Return the (X, Y) coordinate for the center point of the cell that contains the specified text.  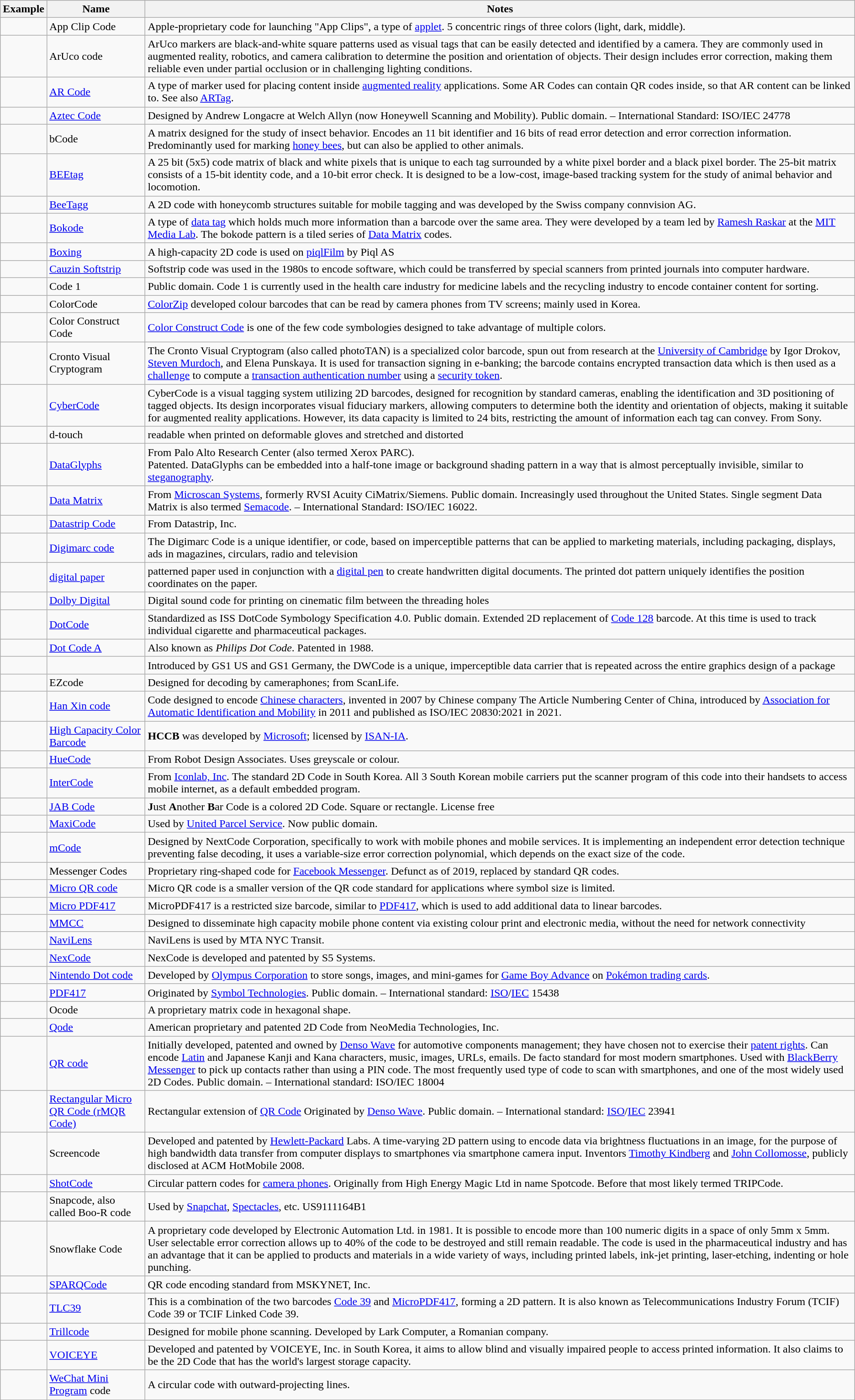
mCode (96, 847)
Example (24, 9)
HCCB was developed by Microsoft; licensed by ISAN-IA. (500, 736)
Softstrip code was used in the 1980s to encode software, which could be transferred by special scanners from printed journals into computer hardware. (500, 269)
Bokode (96, 228)
Used by United Parcel Service. Now public domain. (500, 824)
Name (96, 9)
Cauzin Softstrip (96, 269)
Qode (96, 1027)
American proprietary and patented 2D Code from NeoMedia Technologies, Inc. (500, 1027)
digital paper (96, 577)
Designed to disseminate high capacity mobile phone content via existing colour print and electronic media, without the need for network connectivity (500, 923)
Screencode (96, 1154)
Micro PDF417 (96, 906)
NaviLens is used by MTA NYC Transit. (500, 940)
Proprietary ring-shaped code for Facebook Messenger. Defunct as of 2019, replaced by standard QR codes. (500, 871)
Datastrip Code (96, 524)
Cronto Visual Cryptogram (96, 363)
Boxing (96, 252)
Dot Code A (96, 648)
BEEtag (96, 175)
DotCode (96, 624)
Just Another Bar Code is a colored 2D Code. Square or rectangle. License free (500, 807)
App Clip Code (96, 26)
NaviLens (96, 940)
ShotCode (96, 1183)
Aztec Code (96, 115)
Used by Snapchat, Spectacles, etc. US9111164B1 (500, 1207)
MMCC (96, 923)
A high-capacity 2D code is used on piqlFilm by Piql AS (500, 252)
Apple-proprietary code for launching "App Clips", a type of applet. 5 concentric rings of three colors (light, dark, middle). (500, 26)
CyberCode (96, 405)
ColorCode (96, 304)
From Datastrip, Inc. (500, 524)
Rectangular extension of QR Code Originated by Denso Wave. Public domain. – International standard: ISO/IEC 23941 (500, 1112)
Circular pattern codes for camera phones. Originally from High Energy Magic Ltd in name Spotcode. Before that most likely termed TRIPCode. (500, 1183)
From Robot Design Associates. Uses greyscale or colour. (500, 760)
Rectangular Micro QR Code (rMQR Code) (96, 1112)
Notes (500, 9)
bCode (96, 139)
Designed for decoding by cameraphones; from ScanLife. (500, 682)
MaxiCode (96, 824)
Han Xin code (96, 706)
HueCode (96, 760)
Dolby Digital (96, 601)
MicroPDF417 is a restricted size barcode, similar to PDF417, which is used to add additional data to linear barcodes. (500, 906)
Digimarc code (96, 548)
NexCode is developed and patented by S5 Systems. (500, 958)
Designed by Andrew Longacre at Welch Allyn (now Honeywell Scanning and Mobility). Public domain. – International Standard: ISO/IEC 24778 (500, 115)
Micro QR code is a smaller version of the QR code standard for applications where symbol size is limited. (500, 888)
AR Code (96, 92)
ColorZip developed colour barcodes that can be read by camera phones from TV screens; mainly used in Korea. (500, 304)
QR code (96, 1064)
Color Construct Code (96, 328)
Digital sound code for printing on cinematic film between the threading holes (500, 601)
A 2D code with honeycomb structures suitable for mobile tagging and was developed by the Swiss company connvision AG. (500, 204)
PDF417 (96, 992)
A circular code with outward-projecting lines. (500, 1385)
Also known as Philips Dot Code. Patented in 1988. (500, 648)
VOICEYE (96, 1355)
Data Matrix (96, 500)
ArUco code (96, 56)
readable when printed on deformable gloves and stretched and distorted (500, 435)
TLC39 (96, 1308)
Snapcode, also called Boo-R code (96, 1207)
d-touch (96, 435)
Trillcode (96, 1332)
Ocode (96, 1010)
Code 1 (96, 286)
A proprietary matrix code in hexagonal shape. (500, 1010)
High Capacity Color Barcode (96, 736)
Color Construct Code is one of the few code symbologies designed to take advantage of multiple colors. (500, 328)
SPARQCode (96, 1285)
Nintendo Dot code (96, 975)
EZcode (96, 682)
Messenger Codes (96, 871)
WeChat Mini Program code (96, 1385)
Snowflake Code (96, 1249)
Developed by Olympus Corporation to store songs, images, and mini-games for Game Boy Advance on Pokémon trading cards. (500, 975)
BeeTagg (96, 204)
Designed for mobile phone scanning. Developed by Lark Computer, a Romanian company. (500, 1332)
JAB Code (96, 807)
QR code encoding standard from MSKYNET, Inc. (500, 1285)
InterCode (96, 783)
Originated by Symbol Technologies. Public domain. – International standard: ISO/IEC 15438 (500, 992)
DataGlyphs (96, 465)
Micro QR code (96, 888)
NexCode (96, 958)
